Capture the cell that displays the provided text and extract its [x, y] central coordinate. 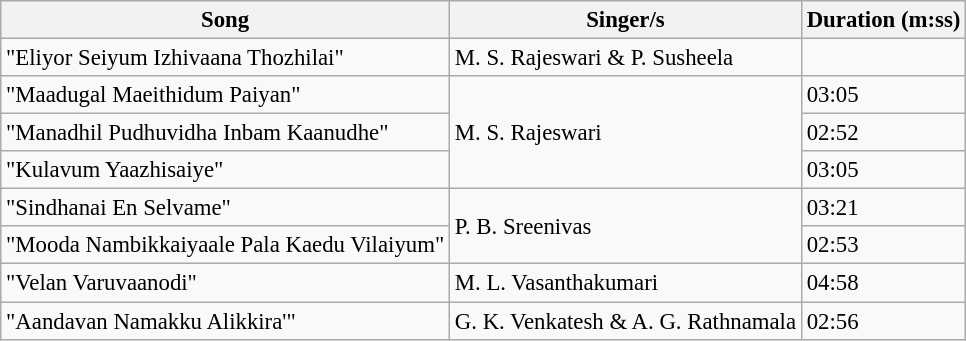
"Kulavum Yaazhisaiye" [226, 170]
"Velan Varuvaanodi" [226, 283]
"Aandavan Namakku Alikkira'" [226, 321]
02:53 [883, 245]
"Mooda Nambikkaiyaale Pala Kaedu Vilaiyum" [226, 245]
Duration (m:ss) [883, 20]
04:58 [883, 283]
"Manadhil Pudhuvidha Inbam Kaanudhe" [226, 133]
03:21 [883, 208]
P. B. Sreenivas [626, 226]
Song [226, 20]
G. K. Venkatesh & A. G. Rathnamala [626, 321]
Singer/s [626, 20]
02:56 [883, 321]
"Sindhanai En Selvame" [226, 208]
M. S. Rajeswari [626, 132]
02:52 [883, 133]
M. L. Vasanthakumari [626, 283]
"Eliyor Seiyum Izhivaana Thozhilai" [226, 58]
M. S. Rajeswari & P. Susheela [626, 58]
"Maadugal Maeithidum Paiyan" [226, 95]
